Determine the [X, Y] coordinate at the center of the cell enclosing the given text.  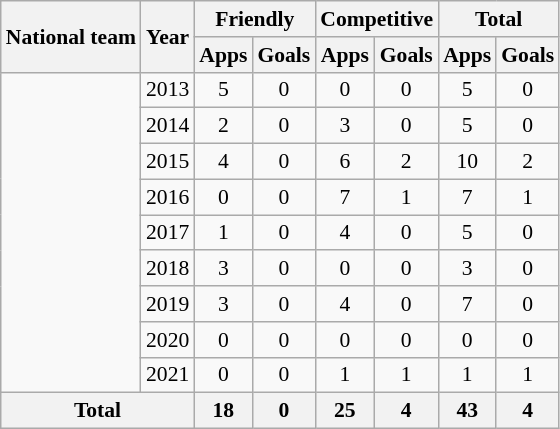
2020 [168, 340]
2016 [168, 197]
Year [168, 36]
18 [223, 411]
2015 [168, 162]
Friendly [254, 19]
10 [467, 162]
2019 [168, 304]
2013 [168, 90]
6 [344, 162]
2021 [168, 375]
2018 [168, 269]
Competitive [376, 19]
43 [467, 411]
25 [344, 411]
National team [71, 36]
2017 [168, 233]
2014 [168, 126]
